Pinpoint the cell where the given text exists, returning its (x, y) midpoint coordinate. 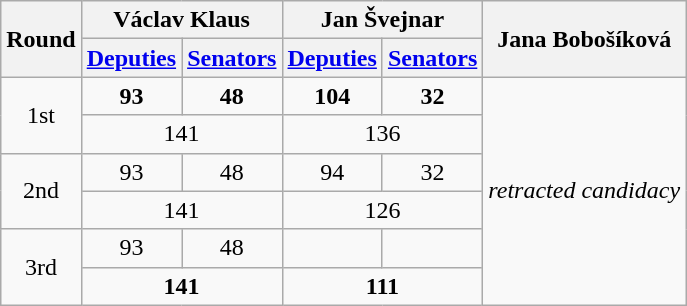
104 (332, 96)
Jan Švejnar (382, 20)
126 (382, 210)
retracted candidacy (584, 191)
1st (41, 115)
Jana Bobošíková (584, 39)
3rd (41, 267)
Round (41, 39)
Václav Klaus (182, 20)
2nd (41, 191)
136 (382, 134)
111 (382, 286)
94 (332, 172)
